For the text-containing cell, return its midpoint in [X, Y] coordinate format. 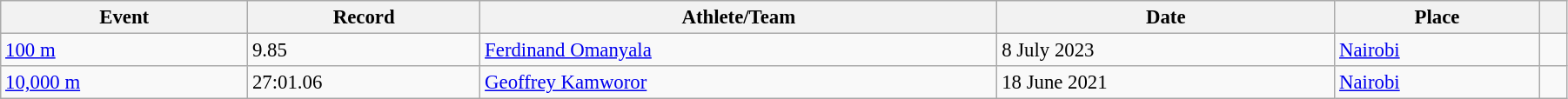
Ferdinand Omanyala [739, 50]
Place [1437, 17]
Athlete/Team [739, 17]
Event [124, 17]
Geoffrey Kamworor [739, 82]
18 June 2021 [1166, 82]
Record [364, 17]
10,000 m [124, 82]
8 July 2023 [1166, 50]
100 m [124, 50]
27:01.06 [364, 82]
Date [1166, 17]
9.85 [364, 50]
